Pinpoint the cell where the given text exists, returning its [X, Y] midpoint coordinate. 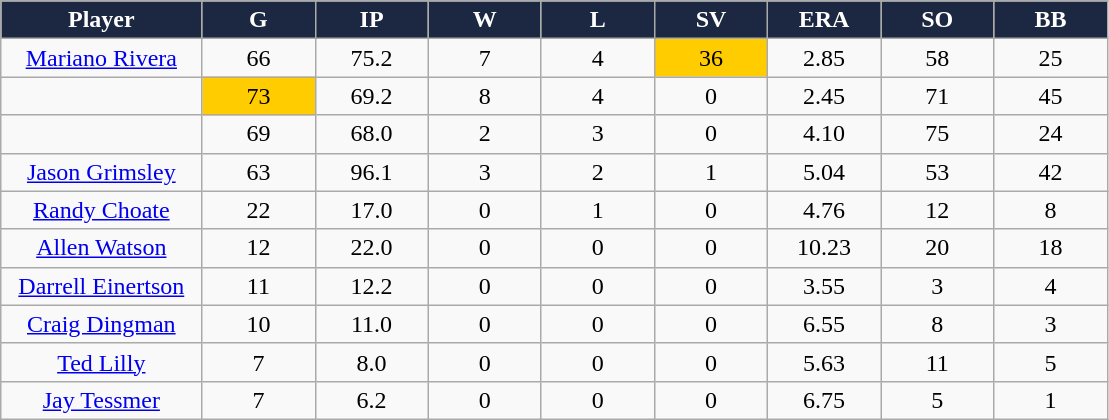
4.76 [824, 210]
11.0 [372, 324]
6.55 [824, 324]
G [258, 20]
3.55 [824, 286]
20 [938, 248]
75 [938, 134]
18 [1050, 248]
4.10 [824, 134]
2.85 [824, 58]
8.0 [372, 362]
IP [372, 20]
42 [1050, 172]
Randy Choate [102, 210]
69.2 [372, 96]
73 [258, 96]
68.0 [372, 134]
12.2 [372, 286]
17.0 [372, 210]
L [598, 20]
22.0 [372, 248]
SO [938, 20]
96.1 [372, 172]
BB [1050, 20]
6.2 [372, 400]
69 [258, 134]
75.2 [372, 58]
58 [938, 58]
2.45 [824, 96]
W [484, 20]
Jason Grimsley [102, 172]
53 [938, 172]
Ted Lilly [102, 362]
5.63 [824, 362]
6.75 [824, 400]
Allen Watson [102, 248]
ERA [824, 20]
Craig Dingman [102, 324]
5.04 [824, 172]
63 [258, 172]
Mariano Rivera [102, 58]
71 [938, 96]
25 [1050, 58]
66 [258, 58]
Darrell Einertson [102, 286]
Player [102, 20]
SV [710, 20]
45 [1050, 96]
24 [1050, 134]
22 [258, 210]
10 [258, 324]
36 [710, 58]
10.23 [824, 248]
Jay Tessmer [102, 400]
